From the cell containing the given text, extract its center point as (X, Y) coordinate. 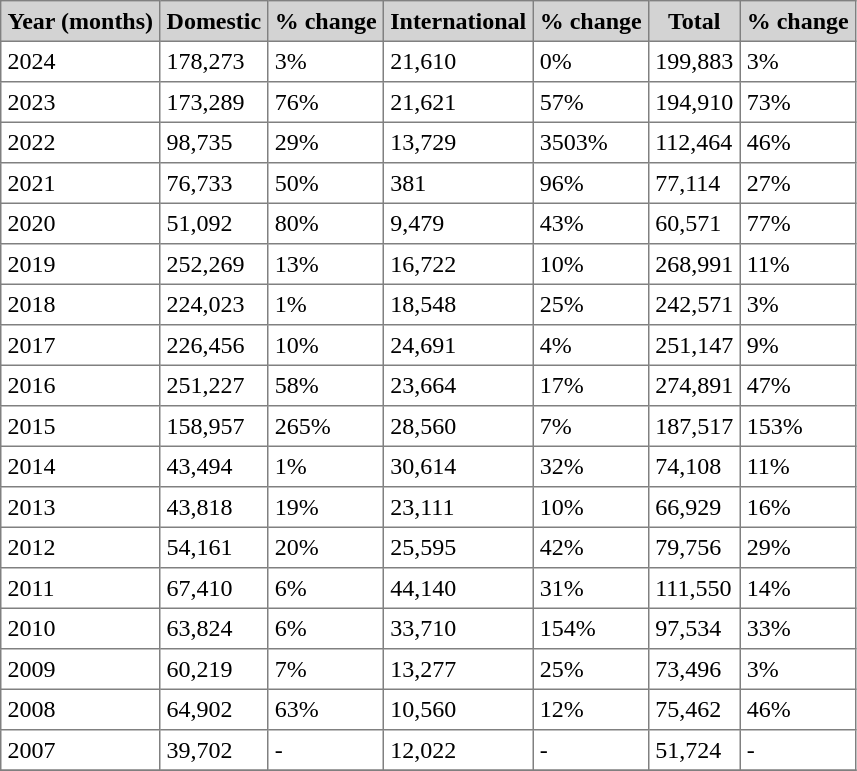
60,571 (694, 223)
63,824 (214, 628)
9,479 (458, 223)
16,722 (458, 264)
25,595 (458, 547)
33,710 (458, 628)
96% (591, 183)
67,410 (214, 588)
2019 (80, 264)
2016 (80, 385)
97,534 (694, 628)
2014 (80, 466)
2010 (80, 628)
14% (798, 588)
50% (326, 183)
251,227 (214, 385)
51,724 (694, 750)
43,818 (214, 507)
2013 (80, 507)
3503% (591, 142)
2009 (80, 669)
98,735 (214, 142)
28,560 (458, 426)
0% (591, 61)
32% (591, 466)
2023 (80, 102)
268,991 (694, 264)
12,022 (458, 750)
2024 (80, 61)
2017 (80, 345)
63% (326, 709)
51,092 (214, 223)
199,883 (694, 61)
111,550 (694, 588)
54,161 (214, 547)
57% (591, 102)
2008 (80, 709)
47% (798, 385)
60,219 (214, 669)
31% (591, 588)
43% (591, 223)
9% (798, 345)
39,702 (214, 750)
33% (798, 628)
44,140 (458, 588)
154% (591, 628)
Year (months) (80, 21)
2012 (80, 547)
226,456 (214, 345)
274,891 (694, 385)
187,517 (694, 426)
153% (798, 426)
66,929 (694, 507)
2018 (80, 304)
2020 (80, 223)
74,108 (694, 466)
4% (591, 345)
64,902 (214, 709)
224,023 (214, 304)
27% (798, 183)
242,571 (694, 304)
252,269 (214, 264)
43,494 (214, 466)
76,733 (214, 183)
13,729 (458, 142)
30,614 (458, 466)
10,560 (458, 709)
17% (591, 385)
Total (694, 21)
21,621 (458, 102)
42% (591, 547)
13,277 (458, 669)
79,756 (694, 547)
73% (798, 102)
73,496 (694, 669)
12% (591, 709)
173,289 (214, 102)
23,664 (458, 385)
19% (326, 507)
77% (798, 223)
16% (798, 507)
21,610 (458, 61)
2022 (80, 142)
2011 (80, 588)
2021 (80, 183)
76% (326, 102)
23,111 (458, 507)
265% (326, 426)
24,691 (458, 345)
158,957 (214, 426)
18,548 (458, 304)
194,910 (694, 102)
International (458, 21)
13% (326, 264)
381 (458, 183)
2007 (80, 750)
2015 (80, 426)
251,147 (694, 345)
112,464 (694, 142)
58% (326, 385)
178,273 (214, 61)
80% (326, 223)
77,114 (694, 183)
20% (326, 547)
Domestic (214, 21)
75,462 (694, 709)
